Detect which cell encompasses the target text, then output its [X, Y] center coordinate. 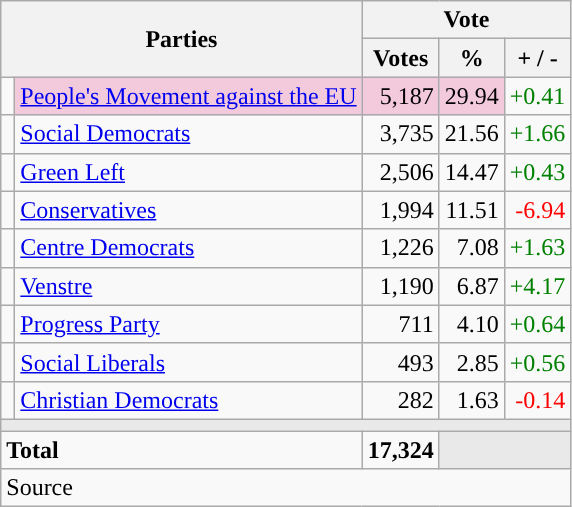
Centre Democrats [188, 248]
Venstre [188, 286]
Social Liberals [188, 362]
Progress Party [188, 324]
3,735 [400, 134]
Parties [182, 39]
2,506 [400, 172]
6.87 [472, 286]
11.51 [472, 210]
Social Democrats [188, 134]
Green Left [188, 172]
+0.43 [538, 172]
+0.56 [538, 362]
2.85 [472, 362]
711 [400, 324]
+ / - [538, 58]
Total [182, 449]
21.56 [472, 134]
+0.41 [538, 96]
People's Movement against the EU [188, 96]
Vote [466, 20]
+1.63 [538, 248]
Source [286, 488]
% [472, 58]
1,190 [400, 286]
Votes [400, 58]
7.08 [472, 248]
Christian Democrats [188, 400]
282 [400, 400]
5,187 [400, 96]
1,226 [400, 248]
-6.94 [538, 210]
+1.66 [538, 134]
+0.64 [538, 324]
14.47 [472, 172]
Conservatives [188, 210]
29.94 [472, 96]
-0.14 [538, 400]
1.63 [472, 400]
493 [400, 362]
17,324 [400, 449]
1,994 [400, 210]
4.10 [472, 324]
+4.17 [538, 286]
